Identify which cell holds the provided text, then report its (x, y) central coordinate. 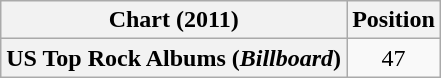
Chart (2011) (174, 20)
US Top Rock Albums (Billboard) (174, 58)
Position (394, 20)
47 (394, 58)
